Provide the (x, y) coordinate of the cell's center where the given text is located.  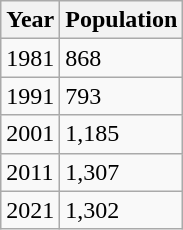
1981 (30, 58)
2011 (30, 172)
1991 (30, 96)
1,302 (122, 210)
Population (122, 20)
Year (30, 20)
1,307 (122, 172)
868 (122, 58)
1,185 (122, 134)
2001 (30, 134)
793 (122, 96)
2021 (30, 210)
